Return the (x, y) coordinate for the center point of the cell that contains the specified text.  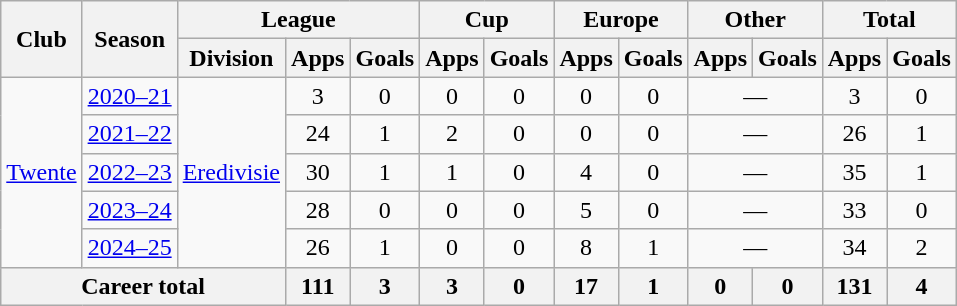
Other (755, 20)
131 (854, 286)
Career total (144, 286)
111 (318, 286)
Division (231, 58)
2023–24 (130, 210)
8 (586, 248)
Total (889, 20)
Europe (621, 20)
28 (318, 210)
34 (854, 248)
2020–21 (130, 96)
Cup (487, 20)
Club (42, 39)
League (298, 20)
5 (586, 210)
Twente (42, 172)
2022–23 (130, 172)
35 (854, 172)
2024–25 (130, 248)
33 (854, 210)
24 (318, 134)
Eredivisie (231, 172)
30 (318, 172)
2021–22 (130, 134)
Season (130, 39)
17 (586, 286)
